For the text-containing cell, return its midpoint in [x, y] coordinate format. 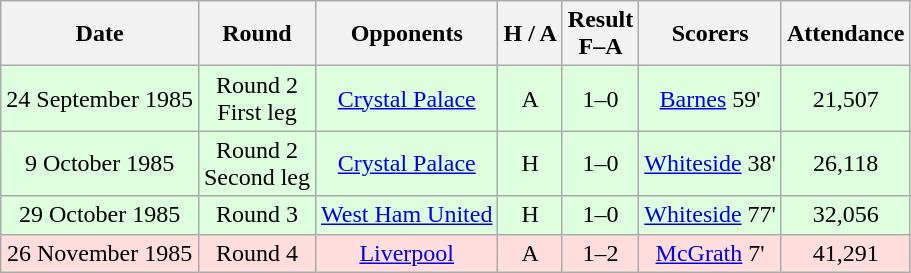
24 September 1985 [100, 98]
1–2 [600, 253]
32,056 [845, 215]
Opponents [406, 34]
McGrath 7' [710, 253]
Round [256, 34]
Liverpool [406, 253]
29 October 1985 [100, 215]
21,507 [845, 98]
Date [100, 34]
Round 4 [256, 253]
Round 2Second leg [256, 164]
9 October 1985 [100, 164]
Round 3 [256, 215]
Barnes 59' [710, 98]
41,291 [845, 253]
Whiteside 38' [710, 164]
West Ham United [406, 215]
Round 2First leg [256, 98]
H / A [530, 34]
26,118 [845, 164]
26 November 1985 [100, 253]
Scorers [710, 34]
Attendance [845, 34]
ResultF–A [600, 34]
Whiteside 77' [710, 215]
